Extract the (x, y) coordinate from the center of the cell holding the provided text.  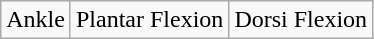
Plantar Flexion (149, 20)
Dorsi Flexion (301, 20)
Ankle (36, 20)
